Output the (x, y) coordinate of the center of the cell containing the given text.  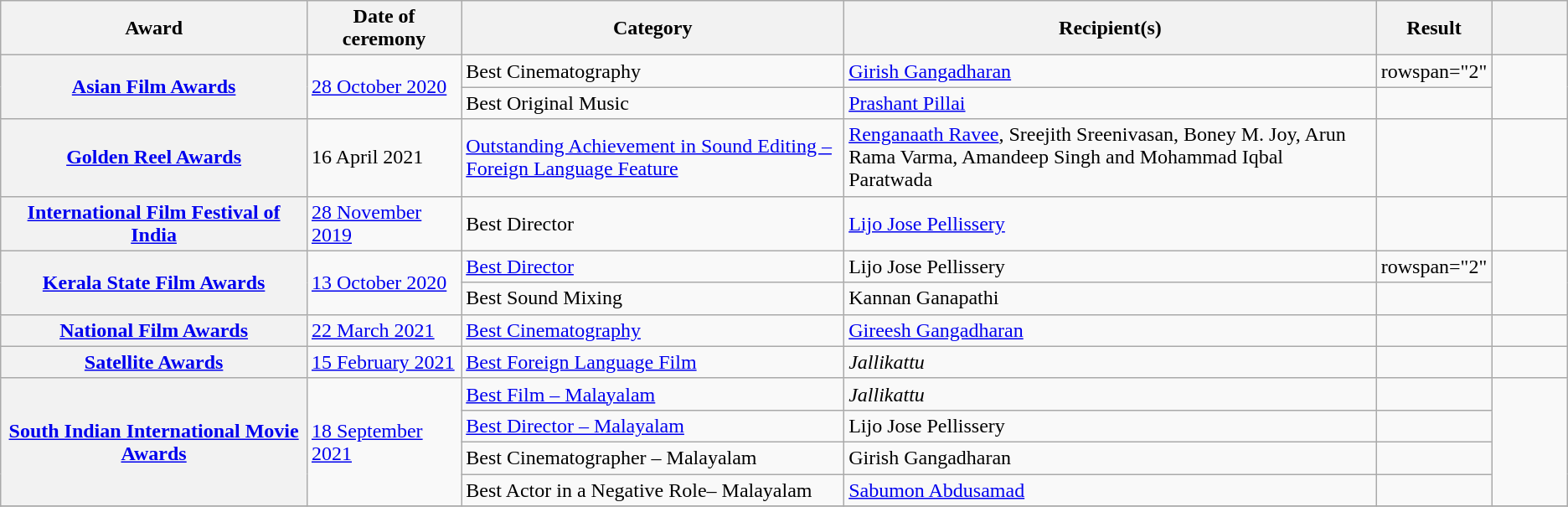
Golden Reel Awards (154, 158)
Kannan Ganapathi (1111, 298)
13 October 2020 (384, 282)
Renganaath Ravee, Sreejith Sreenivasan, Boney M. Joy, Arun Rama Varma, Amandeep Singh and Mohammad Iqbal Paratwada (1111, 158)
15 February 2021 (384, 362)
National Film Awards (154, 330)
Best Director – Malayalam (653, 426)
16 April 2021 (384, 158)
South Indian International Movie Awards (154, 442)
22 March 2021 (384, 330)
International Film Festival of India (154, 223)
18 September 2021 (384, 442)
Outstanding Achievement in Sound Editing – Foreign Language Feature (653, 158)
Recipient(s) (1111, 28)
Best Actor in a Negative Role– Malayalam (653, 490)
Kerala State Film Awards (154, 282)
Best Original Music (653, 103)
28 November 2019 (384, 223)
Best Cinematographer – Malayalam (653, 458)
28 October 2020 (384, 87)
Best Film – Malayalam (653, 394)
Sabumon Abdusamad (1111, 490)
Asian Film Awards (154, 87)
Date of ceremony (384, 28)
Best Foreign Language Film (653, 362)
Gireesh Gangadharan (1111, 330)
Satellite Awards (154, 362)
Best Sound Mixing (653, 298)
Award (154, 28)
Result (1434, 28)
Category (653, 28)
Prashant Pillai (1111, 103)
